Output the [x, y] coordinate of the center of the cell containing the given text.  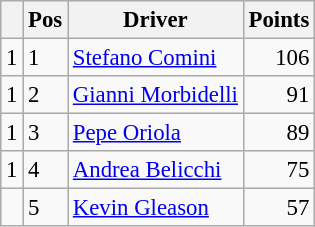
57 [278, 208]
91 [278, 95]
2 [46, 95]
Kevin Gleason [156, 208]
3 [46, 133]
4 [46, 170]
Stefano Comini [156, 58]
Driver [156, 20]
5 [46, 208]
Andrea Belicchi [156, 170]
75 [278, 170]
Pepe Oriola [156, 133]
Points [278, 20]
Gianni Morbidelli [156, 95]
106 [278, 58]
89 [278, 133]
Pos [46, 20]
